Capture the cell that displays the provided text and extract its (X, Y) central coordinate. 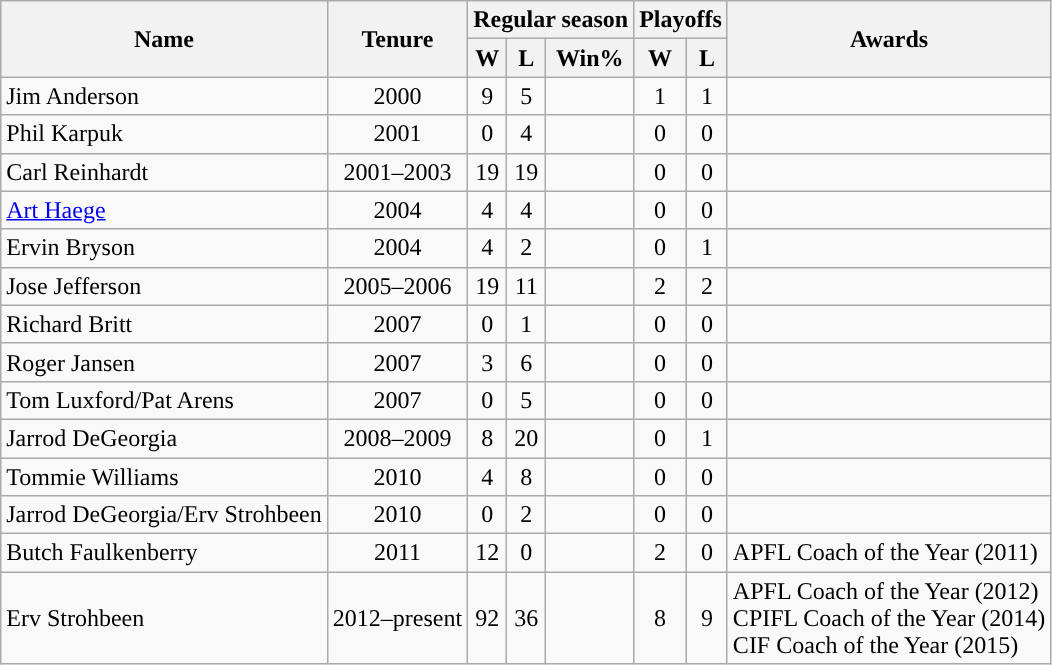
Erv Strohbeen (164, 618)
12 (488, 553)
Carl Reinhardt (164, 172)
2001 (397, 134)
APFL Coach of the Year (2011) (888, 553)
Butch Faulkenberry (164, 553)
6 (526, 362)
2005–2006 (397, 286)
Tom Luxford/Pat Arens (164, 400)
Ervin Bryson (164, 248)
Art Haege (164, 210)
Win% (590, 58)
Awards (888, 39)
Roger Jansen (164, 362)
Richard Britt (164, 324)
Regular season (551, 20)
2000 (397, 96)
Jarrod DeGeorgia/Erv Strohbeen (164, 515)
2011 (397, 553)
2012–present (397, 618)
Jarrod DeGeorgia (164, 438)
Jim Anderson (164, 96)
2001–2003 (397, 172)
11 (526, 286)
92 (488, 618)
3 (488, 362)
Name (164, 39)
Playoffs (681, 20)
Jose Jefferson (164, 286)
Phil Karpuk (164, 134)
20 (526, 438)
Tenure (397, 39)
APFL Coach of the Year (2012) CPIFL Coach of the Year (2014) CIF Coach of the Year (2015) (888, 618)
36 (526, 618)
Tommie Williams (164, 477)
2008–2009 (397, 438)
